Determine the [X, Y] coordinate at the center of the cell enclosing the given text.  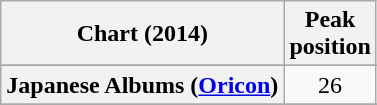
Japanese Albums (Oricon) [142, 85]
Peakposition [330, 34]
26 [330, 85]
Chart (2014) [142, 34]
